Provide the [x, y] coordinate of the cell's center where the given text is located.  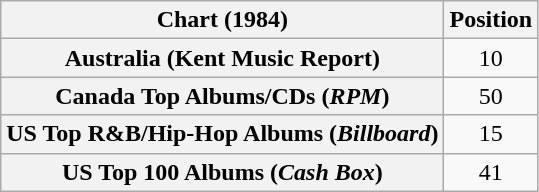
50 [491, 96]
Chart (1984) [222, 20]
US Top 100 Albums (Cash Box) [222, 172]
Position [491, 20]
10 [491, 58]
Canada Top Albums/CDs (RPM) [222, 96]
15 [491, 134]
Australia (Kent Music Report) [222, 58]
US Top R&B/Hip-Hop Albums (Billboard) [222, 134]
41 [491, 172]
